Detect which cell encompasses the target text, then output its (x, y) center coordinate. 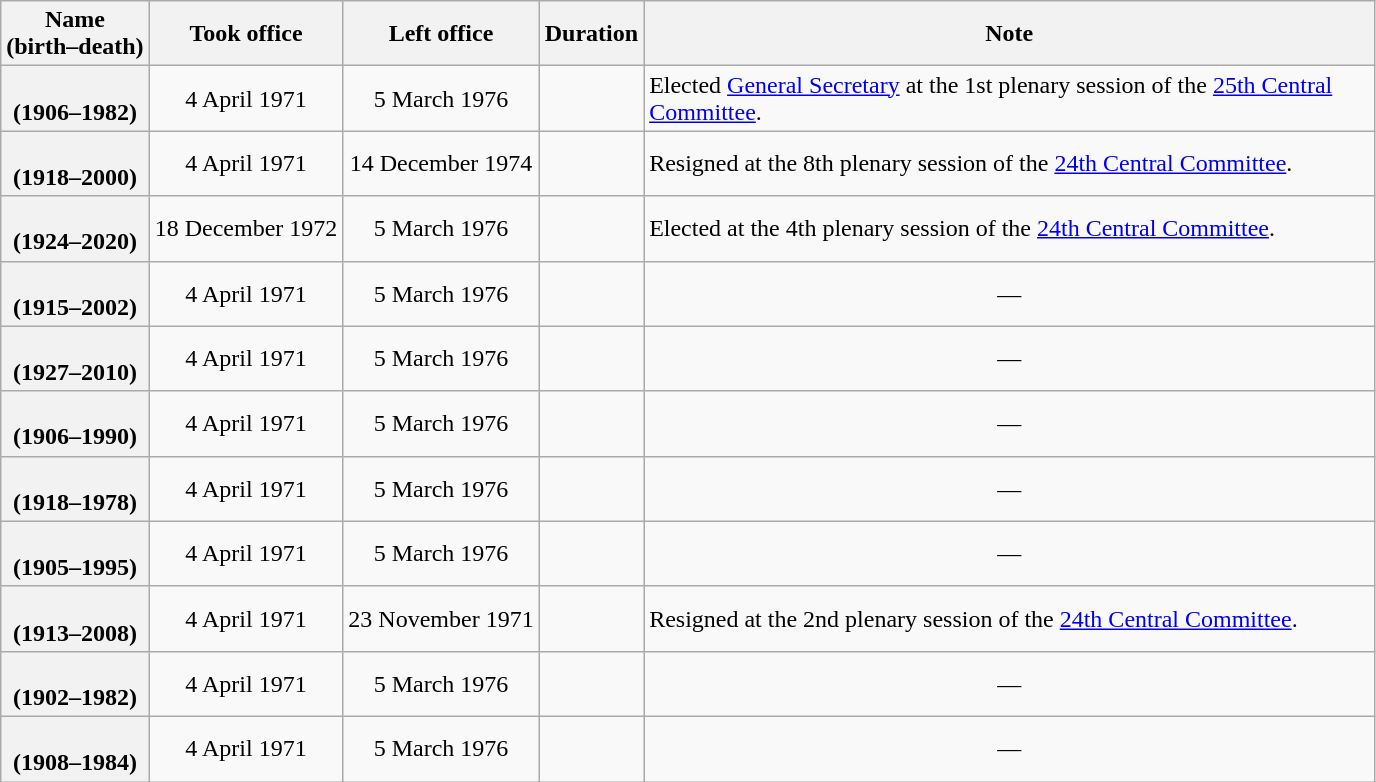
(1918–1978) (75, 488)
Took office (246, 34)
14 December 1974 (441, 164)
Resigned at the 8th plenary session of the 24th Central Committee. (1010, 164)
18 December 1972 (246, 228)
Elected at the 4th plenary session of the 24th Central Committee. (1010, 228)
(1906–1982) (75, 98)
Left office (441, 34)
(1913–2008) (75, 618)
Note (1010, 34)
Duration (591, 34)
(1902–1982) (75, 684)
Resigned at the 2nd plenary session of the 24th Central Committee. (1010, 618)
23 November 1971 (441, 618)
(1924–2020) (75, 228)
(1918–2000) (75, 164)
(1906–1990) (75, 424)
(1908–1984) (75, 748)
(1915–2002) (75, 294)
(1905–1995) (75, 554)
Elected General Secretary at the 1st plenary session of the 25th Central Committee. (1010, 98)
(1927–2010) (75, 358)
Name(birth–death) (75, 34)
